Locate the cell with the specified text and output its (x, y) center coordinate. 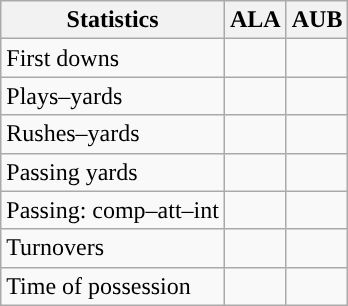
Rushes–yards (113, 134)
Plays–yards (113, 96)
Passing yards (113, 172)
First downs (113, 58)
Passing: comp–att–int (113, 210)
Time of possession (113, 286)
Statistics (113, 20)
AUB (317, 20)
Turnovers (113, 248)
ALA (255, 20)
